Return the (X, Y) coordinate for the center point of the cell that contains the specified text.  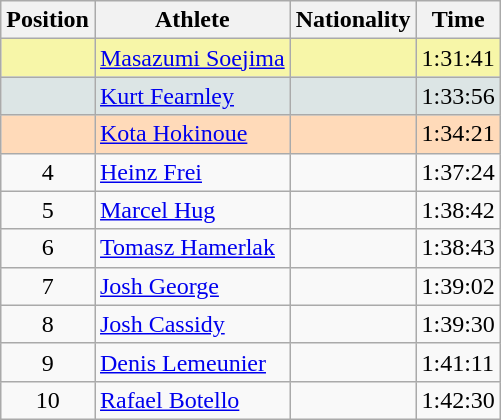
1:31:41 (458, 58)
10 (48, 400)
1:39:30 (458, 324)
1:38:42 (458, 210)
Kota Hokinoue (192, 134)
1:39:02 (458, 286)
Kurt Fearnley (192, 96)
9 (48, 362)
Nationality (353, 20)
Masazumi Soejima (192, 58)
Marcel Hug (192, 210)
Tomasz Hamerlak (192, 248)
7 (48, 286)
1:33:56 (458, 96)
1:38:43 (458, 248)
Josh Cassidy (192, 324)
6 (48, 248)
Denis Lemeunier (192, 362)
Time (458, 20)
Position (48, 20)
Rafael Botello (192, 400)
1:42:30 (458, 400)
5 (48, 210)
4 (48, 172)
Heinz Frei (192, 172)
1:34:21 (458, 134)
Athlete (192, 20)
Josh George (192, 286)
1:37:24 (458, 172)
1:41:11 (458, 362)
8 (48, 324)
